From the cell containing the given text, extract its center point as (X, Y) coordinate. 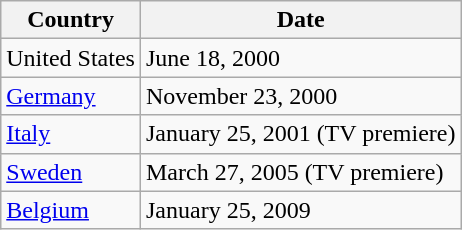
Country (71, 20)
January 25, 2001 (TV premiere) (300, 134)
January 25, 2009 (300, 210)
United States (71, 58)
March 27, 2005 (TV premiere) (300, 172)
November 23, 2000 (300, 96)
June 18, 2000 (300, 58)
Italy (71, 134)
Belgium (71, 210)
Germany (71, 96)
Date (300, 20)
Sweden (71, 172)
